From the cell containing the given text, extract its center point as [x, y] coordinate. 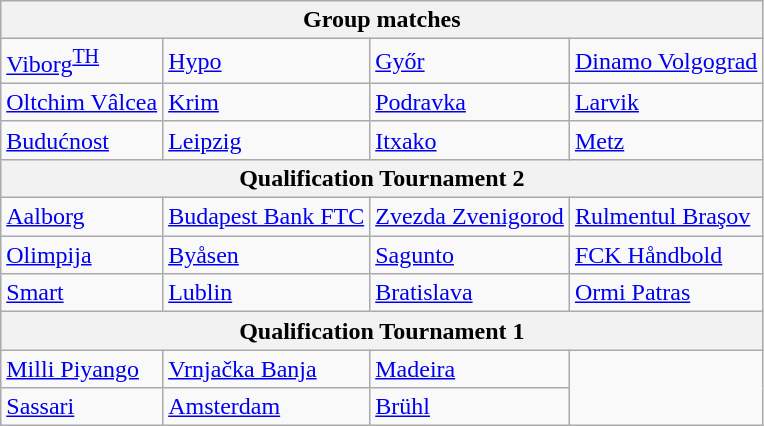
Budapest Bank FTC [266, 217]
Metz [666, 140]
Brühl [470, 407]
Bratislava [470, 293]
Madeira [470, 369]
Sagunto [470, 255]
Vrnjačka Banja [266, 369]
Hypo [266, 62]
Itxako [470, 140]
Podravka [470, 102]
Larvik [666, 102]
Zvezda Zvenigorod [470, 217]
Qualification Tournament 1 [382, 331]
Oltchim Vâlcea [82, 102]
Ormi Patras [666, 293]
ViborgTH [82, 62]
Győr [470, 62]
Sassari [82, 407]
Krim [266, 102]
FCK Håndbold [666, 255]
Smart [82, 293]
Lublin [266, 293]
Group matches [382, 20]
Dinamo Volgograd [666, 62]
Budućnost [82, 140]
Olimpija [82, 255]
Qualification Tournament 2 [382, 178]
Rulmentul Braşov [666, 217]
Byåsen [266, 255]
Leipzig [266, 140]
Milli Piyango [82, 369]
Aalborg [82, 217]
Amsterdam [266, 407]
